Return [x, y] of the center of cell containing provided text 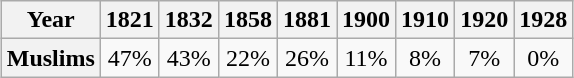
1881 [306, 20]
26% [306, 58]
7% [484, 58]
Year [50, 20]
1858 [248, 20]
1910 [426, 20]
43% [188, 58]
Muslims [50, 58]
8% [426, 58]
1821 [130, 20]
1900 [366, 20]
22% [248, 58]
1928 [544, 20]
47% [130, 58]
1920 [484, 20]
1832 [188, 20]
0% [544, 58]
11% [366, 58]
